For the text-containing cell, return its midpoint in [x, y] coordinate format. 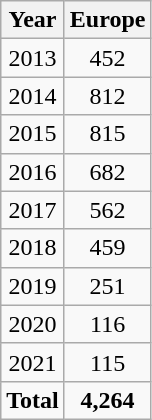
115 [108, 362]
2015 [33, 134]
2020 [33, 324]
251 [108, 286]
4,264 [108, 400]
116 [108, 324]
Year [33, 20]
Europe [108, 20]
682 [108, 172]
Total [33, 400]
2018 [33, 248]
815 [108, 134]
2017 [33, 210]
2021 [33, 362]
2014 [33, 96]
2019 [33, 286]
2013 [33, 58]
452 [108, 58]
812 [108, 96]
562 [108, 210]
459 [108, 248]
2016 [33, 172]
